Detect which cell encompasses the target text, then output its [X, Y] center coordinate. 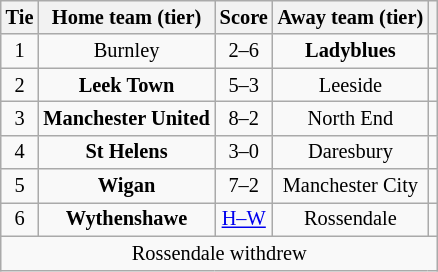
Rossendale [350, 219]
4 [20, 152]
H–W [244, 219]
Leeside [350, 85]
Tie [20, 17]
St Helens [126, 152]
Ladyblues [350, 51]
Wigan [126, 186]
5–3 [244, 85]
Leek Town [126, 85]
Manchester United [126, 118]
3–0 [244, 152]
1 [20, 51]
3 [20, 118]
5 [20, 186]
Home team (tier) [126, 17]
Burnley [126, 51]
6 [20, 219]
2–6 [244, 51]
Score [244, 17]
7–2 [244, 186]
Manchester City [350, 186]
Wythenshawe [126, 219]
North End [350, 118]
Rossendale withdrew [220, 253]
Daresbury [350, 152]
2 [20, 85]
Away team (tier) [350, 17]
8–2 [244, 118]
